Scan for the cell matching the given text and deliver its (X, Y) coordinate at center. 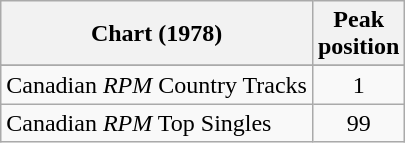
Canadian RPM Top Singles (157, 123)
99 (358, 123)
Canadian RPM Country Tracks (157, 85)
1 (358, 85)
Chart (1978) (157, 34)
Peakposition (358, 34)
